For the text-containing cell, return its midpoint in (x, y) coordinate format. 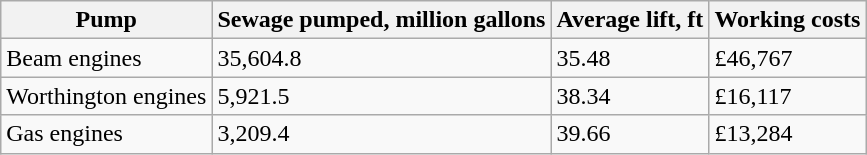
35.48 (630, 58)
£13,284 (788, 134)
38.34 (630, 96)
£16,117 (788, 96)
Gas engines (106, 134)
Worthington engines (106, 96)
35,604.8 (382, 58)
Beam engines (106, 58)
£46,767 (788, 58)
39.66 (630, 134)
Sewage pumped, million gallons (382, 20)
Working costs (788, 20)
5,921.5 (382, 96)
3,209.4 (382, 134)
Average lift, ft (630, 20)
Pump (106, 20)
